Capture the cell that displays the provided text and extract its [x, y] central coordinate. 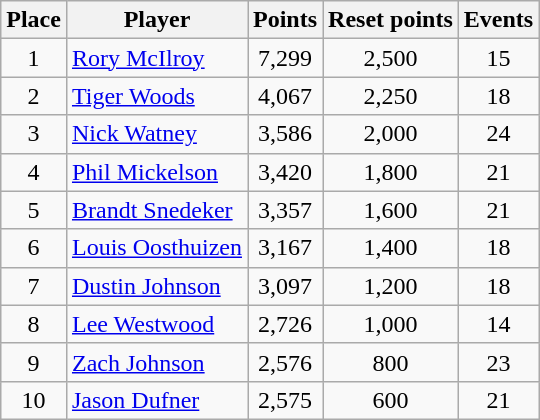
23 [498, 362]
7,299 [286, 58]
Reset points [391, 20]
Player [156, 20]
600 [391, 400]
Nick Watney [156, 134]
Points [286, 20]
Events [498, 20]
Jason Dufner [156, 400]
1,600 [391, 210]
2 [34, 96]
Phil Mickelson [156, 172]
14 [498, 324]
800 [391, 362]
1,000 [391, 324]
Place [34, 20]
Lee Westwood [156, 324]
Rory McIlroy [156, 58]
3,357 [286, 210]
3,586 [286, 134]
3,097 [286, 286]
3,420 [286, 172]
15 [498, 58]
Brandt Snedeker [156, 210]
9 [34, 362]
2,500 [391, 58]
Tiger Woods [156, 96]
Louis Oosthuizen [156, 248]
3 [34, 134]
2,576 [286, 362]
1 [34, 58]
2,575 [286, 400]
6 [34, 248]
2,726 [286, 324]
7 [34, 286]
10 [34, 400]
4,067 [286, 96]
24 [498, 134]
5 [34, 210]
1,400 [391, 248]
Zach Johnson [156, 362]
8 [34, 324]
Dustin Johnson [156, 286]
1,800 [391, 172]
2,000 [391, 134]
3,167 [286, 248]
1,200 [391, 286]
4 [34, 172]
2,250 [391, 96]
